Identify which cell holds the provided text, then report its [X, Y] central coordinate. 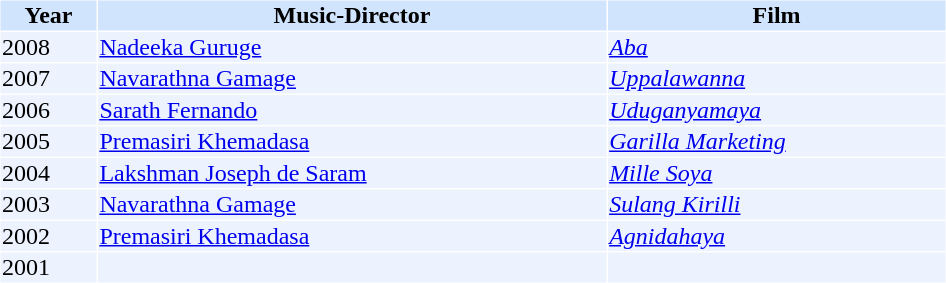
Sulang Kirilli [777, 205]
Uppalawanna [777, 79]
2008 [48, 47]
Garilla Marketing [777, 141]
2006 [48, 110]
2002 [48, 236]
2007 [48, 79]
2001 [48, 267]
Film [777, 15]
Uduganyamaya [777, 110]
Agnidahaya [777, 236]
Aba [777, 47]
Year [48, 15]
2005 [48, 141]
Nadeeka Guruge [352, 47]
Music-Director [352, 15]
Sarath Fernando [352, 110]
Mille Soya [777, 173]
2003 [48, 205]
Lakshman Joseph de Saram [352, 173]
2004 [48, 173]
